Find where the given text appears and provide that cell's center as [x, y] coordinate. 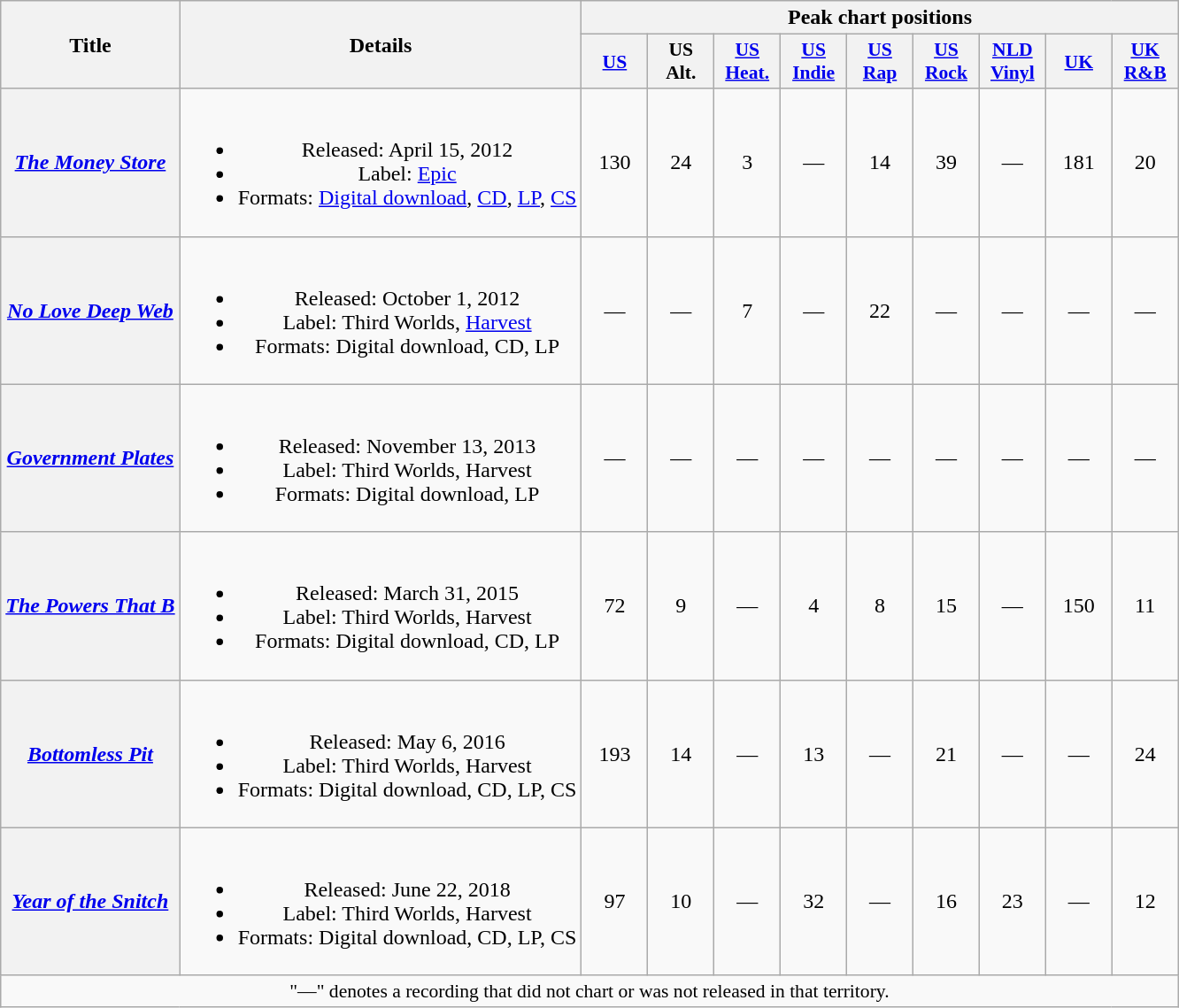
150 [1078, 605]
16 [945, 901]
72 [614, 605]
Year of the Snitch [90, 901]
13 [814, 754]
21 [945, 754]
NLDVinyl [1013, 62]
20 [1145, 163]
9 [682, 605]
32 [814, 901]
No Love Deep Web [90, 310]
"—" denotes a recording that did not chart or was not released in that territory. [589, 991]
Released: March 31, 2015 Label: Third Worlds, HarvestFormats: Digital download, CD, LP [381, 605]
Government Plates [90, 458]
USIndie [814, 62]
10 [682, 901]
UK [1078, 62]
8 [880, 605]
UKR&B [1145, 62]
Peak chart positions [880, 18]
193 [614, 754]
Released: May 6, 2016 Label: Third Worlds, HarvestFormats: Digital download, CD, LP, CS [381, 754]
22 [880, 310]
Details [381, 44]
Released: June 22, 2018 Label: Third Worlds, HarvestFormats: Digital download, CD, LP, CS [381, 901]
97 [614, 901]
7 [747, 310]
Title [90, 44]
Released: October 1, 2012 Label: Third Worlds, HarvestFormats: Digital download, CD, LP [381, 310]
181 [1078, 163]
130 [614, 163]
Bottomless Pit [90, 754]
USHeat. [747, 62]
Released: November 13, 2013 Label: Third Worlds, HarvestFormats: Digital download, LP [381, 458]
12 [1145, 901]
15 [945, 605]
39 [945, 163]
USRap [880, 62]
USAlt. [682, 62]
The Powers That B [90, 605]
USRock [945, 62]
4 [814, 605]
11 [1145, 605]
US [614, 62]
23 [1013, 901]
The Money Store [90, 163]
Released: April 15, 2012 Label: EpicFormats: Digital download, CD, LP, CS [381, 163]
3 [747, 163]
